Locate the cell with the specified text and output its (X, Y) center coordinate. 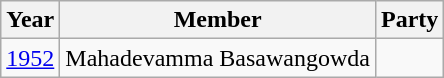
Member (218, 20)
1952 (30, 58)
Mahadevamma Basawangowda (218, 58)
Party (409, 20)
Year (30, 20)
